For the text-containing cell, return its midpoint in (X, Y) coordinate format. 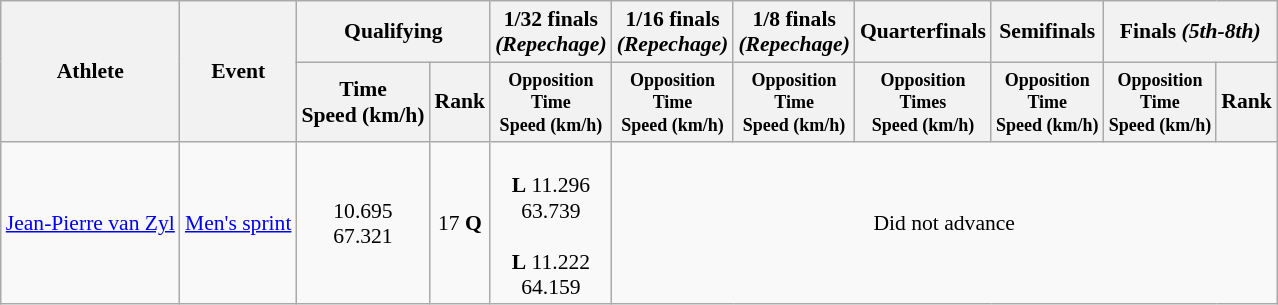
L 11.29663.739L 11.22264.159 (551, 224)
Quarterfinals (923, 32)
TimeSpeed (km/h) (362, 102)
1/16 finals(Repechage) (673, 32)
Qualifying (393, 32)
Athlete (90, 72)
Men's sprint (238, 224)
Semifinals (1048, 32)
Event (238, 72)
1/32 finals(Repechage) (551, 32)
Did not advance (944, 224)
OppositionTimesSpeed (km/h) (923, 102)
1/8 finals(Repechage) (794, 32)
Jean-Pierre van Zyl (90, 224)
Finals (5th-8th) (1190, 32)
17 Q (460, 224)
10.69567.321 (362, 224)
